Provide the (X, Y) coordinate of the cell's center where the given text is located.  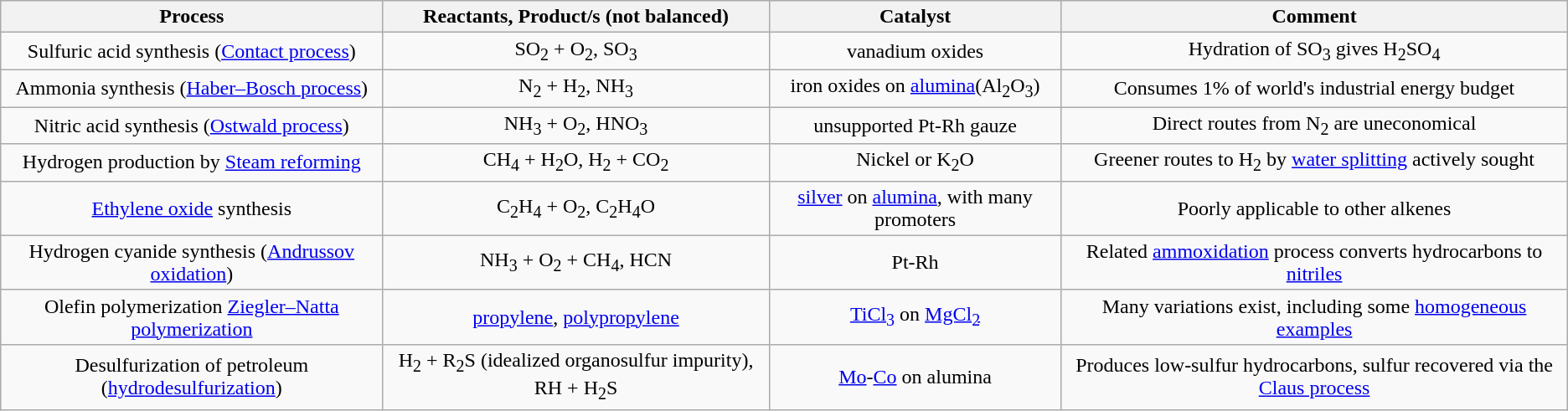
TiCl3 on MgCl2 (915, 316)
vanadium oxides (915, 51)
Greener routes to H2 by water splitting actively sought (1314, 162)
Process (192, 17)
Hydration of SO3 gives H2SO4 (1314, 51)
Comment (1314, 17)
Nickel or K2O (915, 162)
SO2 + O2, SO3 (576, 51)
NH3 + O2, HNO3 (576, 126)
Consumes 1% of world's industrial energy budget (1314, 88)
Many variations exist, including some homogeneous examples (1314, 316)
Ammonia synthesis (Haber–Bosch process) (192, 88)
H2 + R2S (idealized organosulfur impurity), RH + H2S (576, 377)
Catalyst (915, 17)
NH3 + O2 + CH4, HCN (576, 263)
Poorly applicable to other alkenes (1314, 208)
Sulfuric acid synthesis (Contact process) (192, 51)
Hydrogen cyanide synthesis (Andrussov oxidation) (192, 263)
Reactants, Product/s (not balanced) (576, 17)
iron oxides on alumina(Al2O3) (915, 88)
Olefin polymerization Ziegler–Natta polymerization (192, 316)
propylene, polypropylene (576, 316)
unsupported Pt-Rh gauze (915, 126)
CH4 + H2O, H2 + CO2 (576, 162)
Related ammoxidation process converts hydrocarbons to nitriles (1314, 263)
Hydrogen production by Steam reforming (192, 162)
Nitric acid synthesis (Ostwald process) (192, 126)
N2 + H2, NH3 (576, 88)
Produces low-sulfur hydrocarbons, sulfur recovered via the Claus process (1314, 377)
Mo-Co on alumina (915, 377)
Desulfurization of petroleum (hydrodesulfurization) (192, 377)
C2H4 + O2, C2H4O (576, 208)
Ethylene oxide synthesis (192, 208)
Direct routes from N2 are uneconomical (1314, 126)
silver on alumina, with many promoters (915, 208)
Pt-Rh (915, 263)
